Capture the cell that displays the provided text and extract its (X, Y) central coordinate. 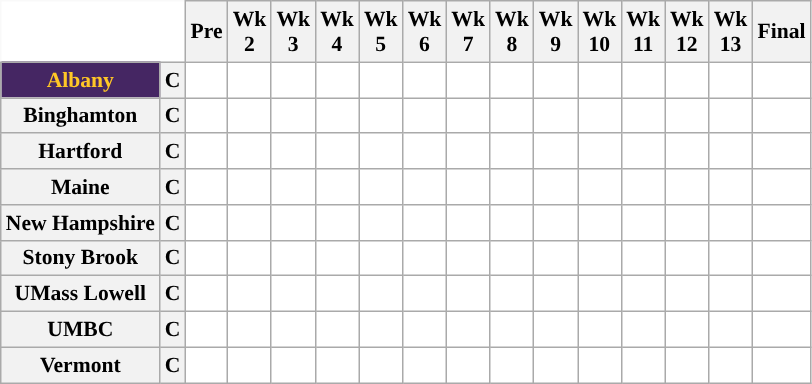
Wk7 (468, 32)
Wk2 (250, 32)
Maine (80, 187)
Wk8 (512, 32)
Binghamton (80, 116)
Wk10 (600, 32)
Wk4 (337, 32)
UMass Lowell (80, 294)
Wk13 (731, 32)
Wk11 (643, 32)
UMBC (80, 330)
Wk5 (381, 32)
Wk6 (425, 32)
Hartford (80, 152)
Wk3 (293, 32)
Wk12 (687, 32)
Wk9 (556, 32)
Pre (207, 32)
Final (781, 32)
Albany (80, 80)
Stony Brook (80, 258)
New Hampshire (80, 223)
Vermont (80, 365)
